Detect which cell encompasses the target text, then output its [x, y] center coordinate. 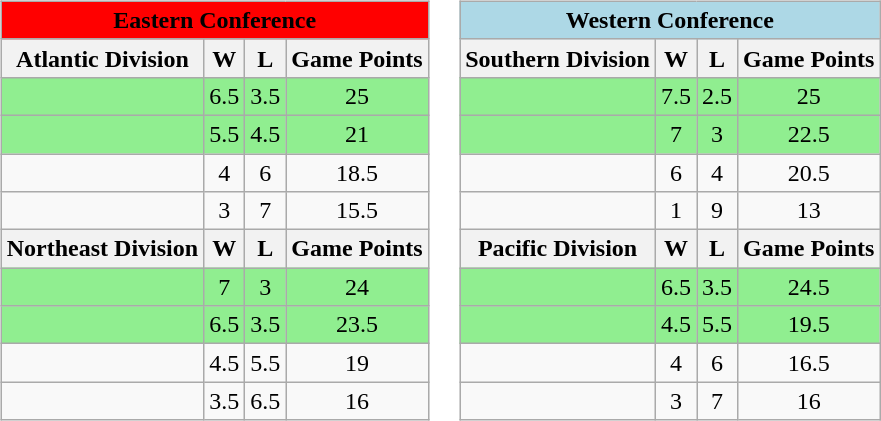
18.5 [357, 173]
Western Conference [670, 20]
21 [357, 134]
Pacific Division [558, 249]
Eastern Conference [214, 20]
16.5 [809, 363]
19 [357, 363]
7.5 [676, 96]
15.5 [357, 211]
2.5 [716, 96]
Atlantic Division [102, 58]
1 [676, 211]
Northeast Division [102, 249]
20.5 [809, 173]
24 [357, 287]
13 [809, 211]
9 [716, 211]
22.5 [809, 134]
23.5 [357, 325]
19.5 [809, 325]
24.5 [809, 287]
Southern Division [558, 58]
